Output the [X, Y] coordinate of the center of the cell containing the given text.  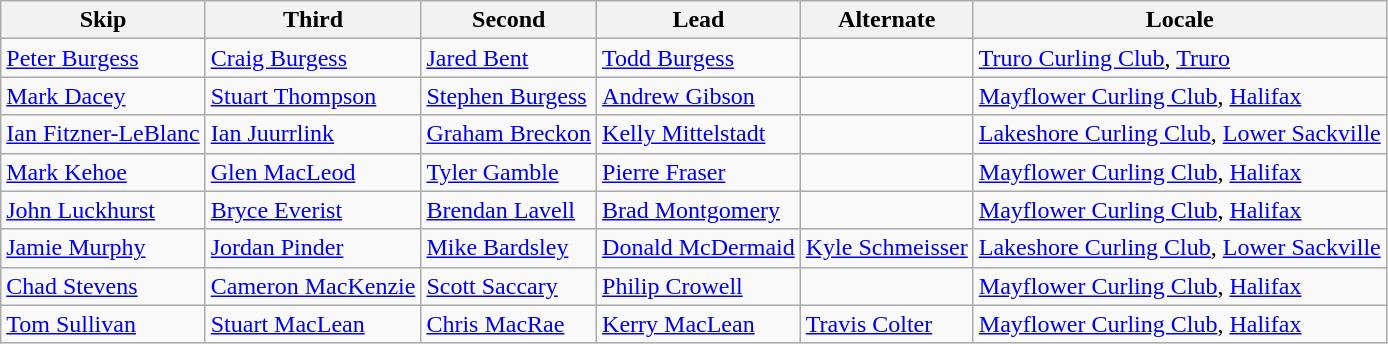
Stuart Thompson [313, 96]
Tyler Gamble [509, 172]
Brendan Lavell [509, 210]
Truro Curling Club, Truro [1180, 58]
Glen MacLeod [313, 172]
Chris MacRae [509, 324]
Pierre Fraser [699, 172]
Andrew Gibson [699, 96]
Philip Crowell [699, 286]
Mike Bardsley [509, 248]
Donald McDermaid [699, 248]
Lead [699, 20]
Skip [103, 20]
Stuart MacLean [313, 324]
Todd Burgess [699, 58]
Brad Montgomery [699, 210]
Kerry MacLean [699, 324]
Tom Sullivan [103, 324]
Ian Fitzner-LeBlanc [103, 134]
John Luckhurst [103, 210]
Stephen Burgess [509, 96]
Graham Breckon [509, 134]
Kelly Mittelstadt [699, 134]
Cameron MacKenzie [313, 286]
Scott Saccary [509, 286]
Third [313, 20]
Second [509, 20]
Bryce Everist [313, 210]
Jamie Murphy [103, 248]
Peter Burgess [103, 58]
Ian Juurrlink [313, 134]
Travis Colter [886, 324]
Kyle Schmeisser [886, 248]
Jordan Pinder [313, 248]
Mark Dacey [103, 96]
Chad Stevens [103, 286]
Jared Bent [509, 58]
Craig Burgess [313, 58]
Alternate [886, 20]
Mark Kehoe [103, 172]
Locale [1180, 20]
